For the text-containing cell, return its midpoint in (X, Y) coordinate format. 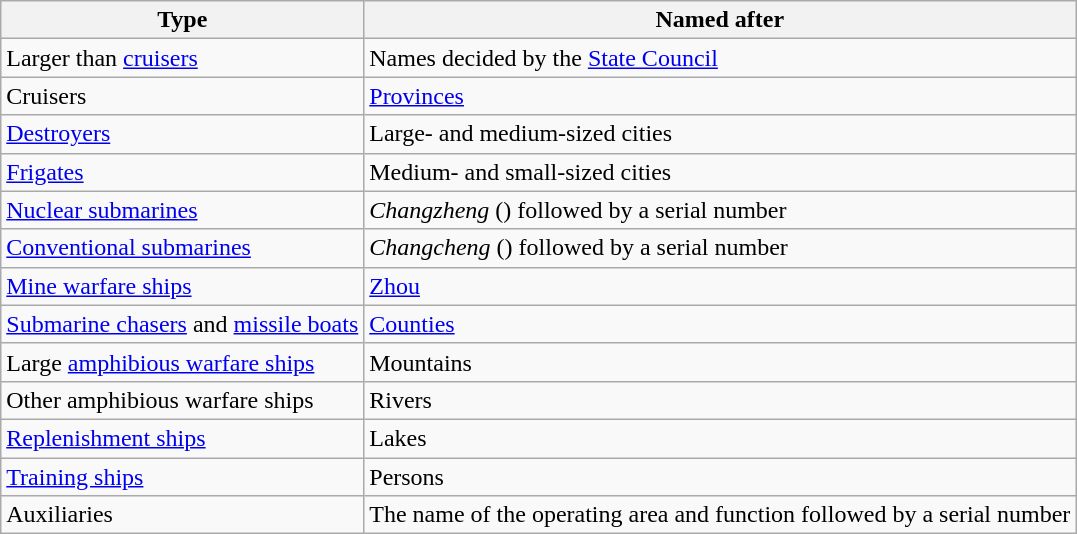
Persons (720, 477)
Replenishment ships (182, 438)
Type (182, 20)
Changzheng () followed by a serial number (720, 210)
Lakes (720, 438)
Named after (720, 20)
Destroyers (182, 134)
Conventional submarines (182, 248)
Training ships (182, 477)
The name of the operating area and function followed by a serial number (720, 515)
Counties (720, 324)
Other amphibious warfare ships (182, 400)
Submarine chasers and missile boats (182, 324)
Nuclear submarines (182, 210)
Zhou (720, 286)
Cruisers (182, 96)
Medium- and small-sized cities (720, 172)
Larger than cruisers (182, 58)
Mine warfare ships (182, 286)
Large amphibious warfare ships (182, 362)
Frigates (182, 172)
Changcheng () followed by a serial number (720, 248)
Provinces (720, 96)
Names decided by the State Council (720, 58)
Large- and medium-sized cities (720, 134)
Mountains (720, 362)
Auxiliaries (182, 515)
Rivers (720, 400)
